Return (X, Y) of the center of cell containing provided text 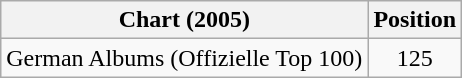
Chart (2005) (184, 20)
125 (415, 58)
German Albums (Offizielle Top 100) (184, 58)
Position (415, 20)
